From the cell containing the given text, extract its center point as (X, Y) coordinate. 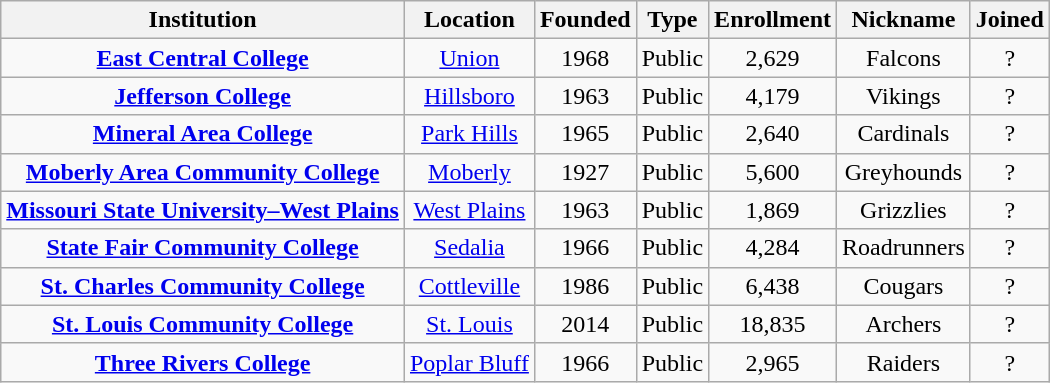
6,438 (773, 286)
St. Louis (469, 324)
Founded (585, 20)
Cougars (904, 286)
1927 (585, 172)
1968 (585, 58)
Poplar Bluff (469, 362)
Cardinals (904, 134)
Archers (904, 324)
East Central College (203, 58)
Type (672, 20)
4,179 (773, 96)
State Fair Community College (203, 248)
4,284 (773, 248)
1965 (585, 134)
St. Charles Community College (203, 286)
2,629 (773, 58)
Mineral Area College (203, 134)
Location (469, 20)
Union (469, 58)
Raiders (904, 362)
Institution (203, 20)
Sedalia (469, 248)
Enrollment (773, 20)
Jefferson College (203, 96)
Vikings (904, 96)
Joined (1010, 20)
1986 (585, 286)
Nickname (904, 20)
Grizzlies (904, 210)
18,835 (773, 324)
Cottleville (469, 286)
West Plains (469, 210)
Greyhounds (904, 172)
2014 (585, 324)
St. Louis Community College (203, 324)
Falcons (904, 58)
2,640 (773, 134)
2,965 (773, 362)
Park Hills (469, 134)
Three Rivers College (203, 362)
Roadrunners (904, 248)
1,869 (773, 210)
Moberly Area Community College (203, 172)
5,600 (773, 172)
Missouri State University–West Plains (203, 210)
Hillsboro (469, 96)
Moberly (469, 172)
